Capture the cell that displays the provided text and extract its (x, y) central coordinate. 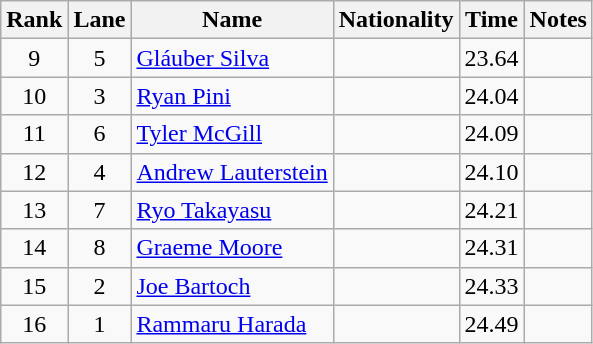
14 (34, 248)
Lane (100, 20)
9 (34, 58)
24.09 (492, 134)
12 (34, 172)
Name (232, 20)
Rank (34, 20)
24.21 (492, 210)
24.10 (492, 172)
7 (100, 210)
16 (34, 324)
Gláuber Silva (232, 58)
10 (34, 96)
Time (492, 20)
Ryo Takayasu (232, 210)
8 (100, 248)
6 (100, 134)
15 (34, 286)
Andrew Lauterstein (232, 172)
1 (100, 324)
24.04 (492, 96)
Tyler McGill (232, 134)
Notes (558, 20)
23.64 (492, 58)
4 (100, 172)
Ryan Pini (232, 96)
2 (100, 286)
5 (100, 58)
24.49 (492, 324)
24.31 (492, 248)
Graeme Moore (232, 248)
11 (34, 134)
Nationality (396, 20)
Rammaru Harada (232, 324)
3 (100, 96)
Joe Bartoch (232, 286)
13 (34, 210)
24.33 (492, 286)
